Scan for the cell matching the given text and deliver its (x, y) coordinate at center. 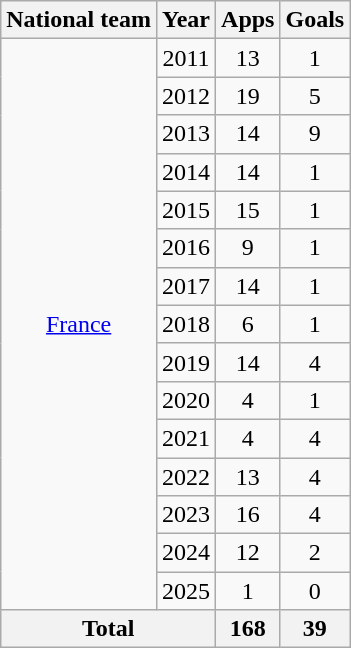
2015 (186, 210)
168 (248, 629)
France (79, 324)
Goals (315, 20)
2020 (186, 400)
2016 (186, 248)
2017 (186, 286)
National team (79, 20)
2019 (186, 362)
Apps (248, 20)
19 (248, 96)
12 (248, 553)
16 (248, 515)
2022 (186, 477)
6 (248, 324)
2 (315, 553)
2023 (186, 515)
2021 (186, 438)
2012 (186, 96)
15 (248, 210)
39 (315, 629)
2025 (186, 591)
2018 (186, 324)
2014 (186, 172)
0 (315, 591)
Total (108, 629)
2024 (186, 553)
5 (315, 96)
2011 (186, 58)
2013 (186, 134)
Year (186, 20)
